Locate the cell with the specified text and output its [x, y] center coordinate. 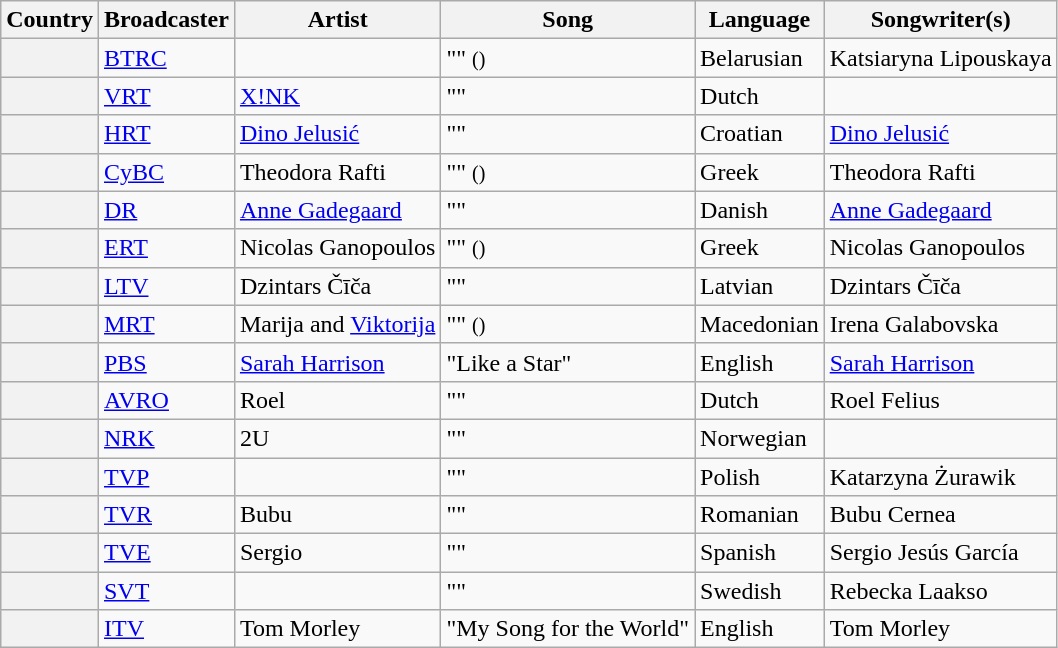
Katarzyna Żurawik [940, 477]
Swedish [760, 591]
Broadcaster [166, 20]
HRT [166, 134]
Roel [337, 400]
BTRC [166, 58]
Macedonian [760, 324]
VRT [166, 96]
Song [568, 20]
2U [337, 438]
Marija and Viktorija [337, 324]
ERT [166, 248]
Latvian [760, 286]
TVR [166, 515]
ITV [166, 629]
LTV [166, 286]
X!NK [337, 96]
"Like a Star" [568, 362]
Spanish [760, 553]
Sergio Jesús García [940, 553]
Sergio [337, 553]
Polish [760, 477]
Irena Galabovska [940, 324]
Bubu [337, 515]
Norwegian [760, 438]
Romanian [760, 515]
Bubu Cernea [940, 515]
Katsiaryna Lipouskaya [940, 58]
PBS [166, 362]
MRT [166, 324]
Roel Felius [940, 400]
"My Song for the World" [568, 629]
SVT [166, 591]
Rebecka Laakso [940, 591]
NRK [166, 438]
Belarusian [760, 58]
Danish [760, 210]
DR [166, 210]
Language [760, 20]
Croatian [760, 134]
AVRO [166, 400]
TVP [166, 477]
Artist [337, 20]
Country [50, 20]
Songwriter(s) [940, 20]
TVE [166, 553]
CyBC [166, 172]
